Output the (X, Y) coordinate of the center of the cell containing the given text.  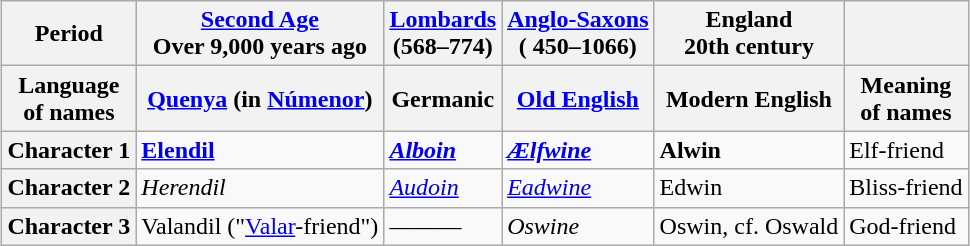
——— (443, 226)
Elf-friend (906, 150)
Oswine (578, 226)
Character 3 (69, 226)
Lombards(568–774) (443, 34)
Eadwine (578, 188)
Old English (578, 98)
Character 2 (69, 188)
Germanic (443, 98)
Elendil (260, 150)
Audoin (443, 188)
Ælfwine (578, 150)
Languageof names (69, 98)
Alboin (443, 150)
Alwin (749, 150)
Character 1 (69, 150)
Herendil (260, 188)
England20th century (749, 34)
Anglo-Saxons( 450–1066) (578, 34)
God-friend (906, 226)
Second AgeOver 9,000 years ago (260, 34)
Edwin (749, 188)
Valandil ("Valar-friend") (260, 226)
Meaningof names (906, 98)
Quenya (in Númenor) (260, 98)
Oswin, cf. Oswald (749, 226)
Period (69, 34)
Modern English (749, 98)
Bliss-friend (906, 188)
